Scan for the cell matching the given text and deliver its [X, Y] coordinate at center. 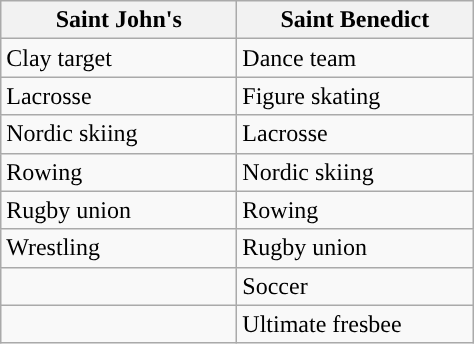
Figure skating [355, 96]
Saint Benedict [355, 20]
Clay target [119, 58]
Soccer [355, 286]
Wrestling [119, 248]
Ultimate fresbee [355, 324]
Saint John's [119, 20]
Dance team [355, 58]
